Detect which cell encompasses the target text, then output its [x, y] center coordinate. 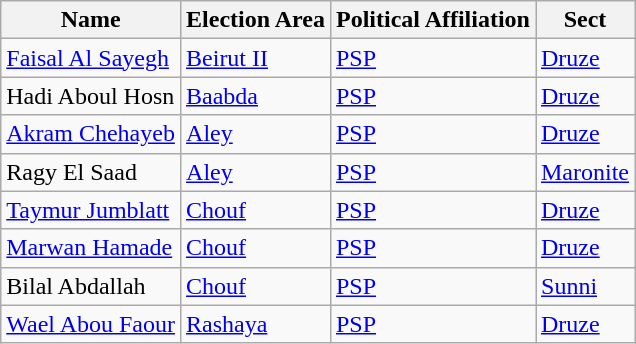
Marwan Hamade [91, 248]
Beirut II [256, 58]
Faisal Al Sayegh [91, 58]
Ragy El Saad [91, 172]
Akram Chehayeb [91, 134]
Election Area [256, 20]
Name [91, 20]
Hadi Aboul Hosn [91, 96]
Rashaya [256, 324]
Baabda [256, 96]
Sect [586, 20]
Maronite [586, 172]
Wael Abou Faour [91, 324]
Taymur Jumblatt [91, 210]
Sunni [586, 286]
Bilal Abdallah [91, 286]
Political Affiliation [432, 20]
